Identify which cell holds the provided text, then report its [X, Y] central coordinate. 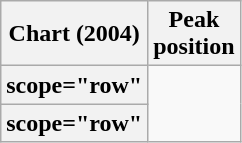
Peakposition [194, 34]
Chart (2004) [74, 34]
